Extract the [x, y] coordinate from the center of the cell holding the provided text.  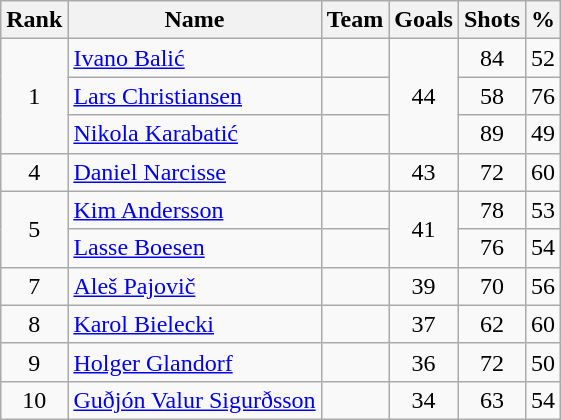
Nikola Karabatić [194, 134]
8 [34, 324]
Karol Bielecki [194, 324]
52 [544, 58]
Lars Christiansen [194, 96]
Lasse Boesen [194, 248]
9 [34, 362]
Guðjón Valur Sigurðsson [194, 400]
34 [424, 400]
53 [544, 210]
10 [34, 400]
56 [544, 286]
89 [492, 134]
49 [544, 134]
Shots [492, 20]
Kim Andersson [194, 210]
78 [492, 210]
Holger Glandorf [194, 362]
36 [424, 362]
39 [424, 286]
Aleš Pajovič [194, 286]
63 [492, 400]
Daniel Narcisse [194, 172]
70 [492, 286]
4 [34, 172]
44 [424, 96]
41 [424, 229]
Goals [424, 20]
Rank [34, 20]
37 [424, 324]
58 [492, 96]
7 [34, 286]
62 [492, 324]
5 [34, 229]
Name [194, 20]
50 [544, 362]
% [544, 20]
1 [34, 96]
Ivano Balić [194, 58]
43 [424, 172]
84 [492, 58]
Team [355, 20]
